Scan for the cell matching the given text and deliver its (x, y) coordinate at center. 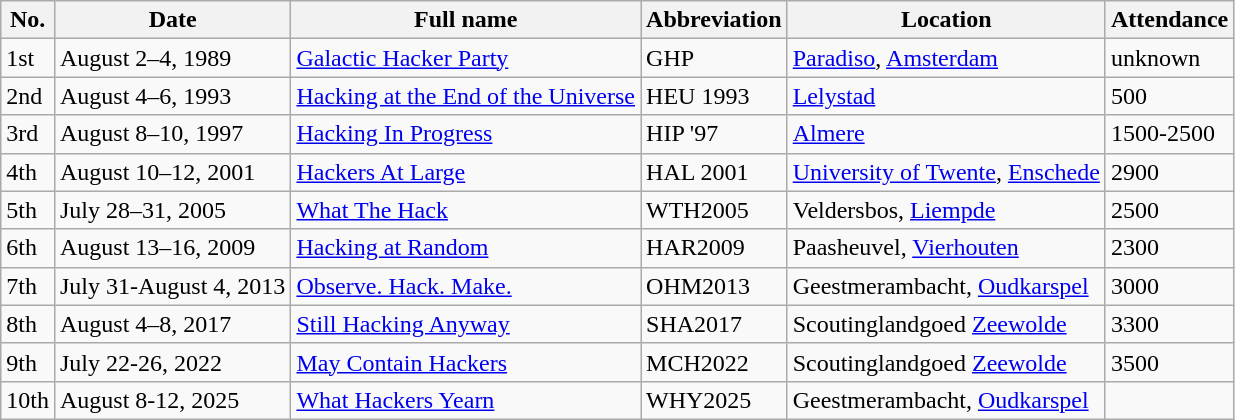
August 13–16, 2009 (172, 248)
Veldersbos, Liempde (946, 210)
August 4–6, 1993 (172, 96)
August 8–10, 1997 (172, 134)
August 4–8, 2017 (172, 324)
Date (172, 20)
What The Hack (466, 210)
10th (28, 400)
Paasheuvel, Vierhouten (946, 248)
No. (28, 20)
Hacking at the End of the Universe (466, 96)
1st (28, 58)
Still Hacking Anyway (466, 324)
Observe. Hack. Make. (466, 286)
3rd (28, 134)
HAL 2001 (714, 172)
Full name (466, 20)
Hackers At Large (466, 172)
2nd (28, 96)
July 31-August 4, 2013 (172, 286)
5th (28, 210)
WHY2025 (714, 400)
HEU 1993 (714, 96)
July 22-26, 2022 (172, 362)
7th (28, 286)
Location (946, 20)
HAR2009 (714, 248)
May Contain Hackers (466, 362)
Hacking at Random (466, 248)
1500-2500 (1169, 134)
Paradiso, Amsterdam (946, 58)
3300 (1169, 324)
OHM2013 (714, 286)
4th (28, 172)
July 28–31, 2005 (172, 210)
MCH2022 (714, 362)
unknown (1169, 58)
Abbreviation (714, 20)
August 10–12, 2001 (172, 172)
August 8-12, 2025 (172, 400)
HIP '97 (714, 134)
University of Twente, Enschede (946, 172)
6th (28, 248)
Hacking In Progress (466, 134)
9th (28, 362)
2300 (1169, 248)
3000 (1169, 286)
August 2–4, 1989 (172, 58)
2900 (1169, 172)
Almere (946, 134)
What Hackers Yearn (466, 400)
WTH2005 (714, 210)
Lelystad (946, 96)
500 (1169, 96)
SHA2017 (714, 324)
GHP (714, 58)
Attendance (1169, 20)
Galactic Hacker Party (466, 58)
3500 (1169, 362)
2500 (1169, 210)
8th (28, 324)
